Detect which cell encompasses the target text, then output its (X, Y) center coordinate. 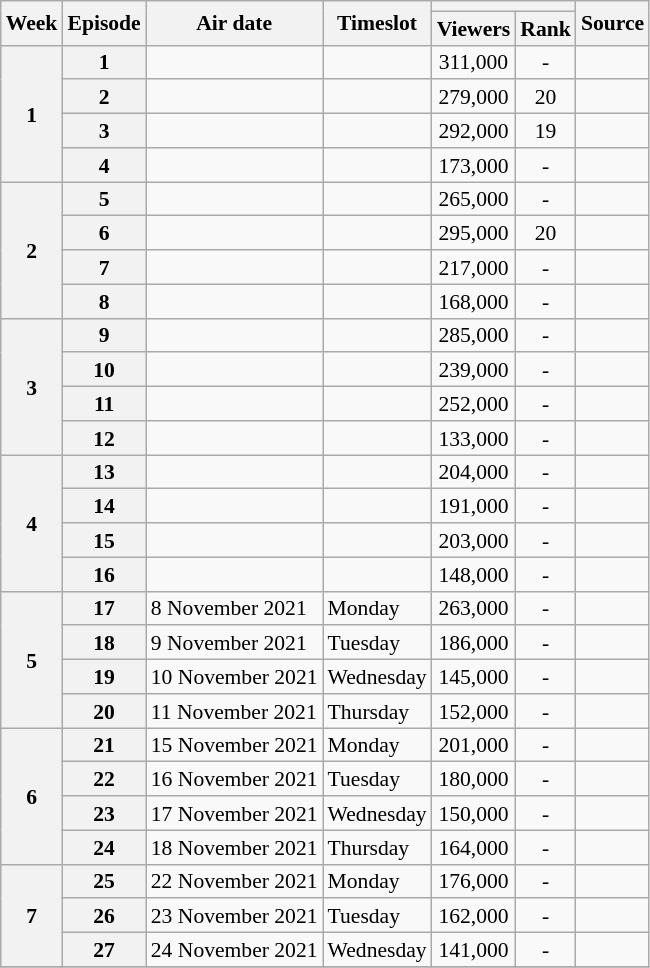
15 (104, 540)
23 (104, 813)
239,000 (474, 370)
150,000 (474, 813)
16 (104, 574)
22 (104, 779)
Viewers (474, 28)
11 (104, 404)
16 November 2021 (234, 779)
23 November 2021 (234, 916)
8 (104, 301)
168,000 (474, 301)
27 (104, 950)
22 November 2021 (234, 881)
Episode (104, 23)
203,000 (474, 540)
164,000 (474, 847)
25 (104, 881)
Rank (546, 28)
10 (104, 370)
18 (104, 643)
279,000 (474, 97)
10 November 2021 (234, 677)
13 (104, 472)
26 (104, 916)
21 (104, 745)
285,000 (474, 335)
180,000 (474, 779)
11 November 2021 (234, 711)
8 November 2021 (234, 608)
176,000 (474, 881)
24 (104, 847)
152,000 (474, 711)
295,000 (474, 233)
186,000 (474, 643)
12 (104, 438)
265,000 (474, 199)
Week (32, 23)
Timeslot (378, 23)
145,000 (474, 677)
162,000 (474, 916)
148,000 (474, 574)
311,000 (474, 62)
263,000 (474, 608)
Source (612, 23)
252,000 (474, 404)
14 (104, 506)
18 November 2021 (234, 847)
Air date (234, 23)
292,000 (474, 131)
133,000 (474, 438)
201,000 (474, 745)
173,000 (474, 165)
217,000 (474, 267)
24 November 2021 (234, 950)
17 November 2021 (234, 813)
9 (104, 335)
15 November 2021 (234, 745)
191,000 (474, 506)
17 (104, 608)
204,000 (474, 472)
9 November 2021 (234, 643)
141,000 (474, 950)
